Capture the cell that displays the provided text and extract its [X, Y] central coordinate. 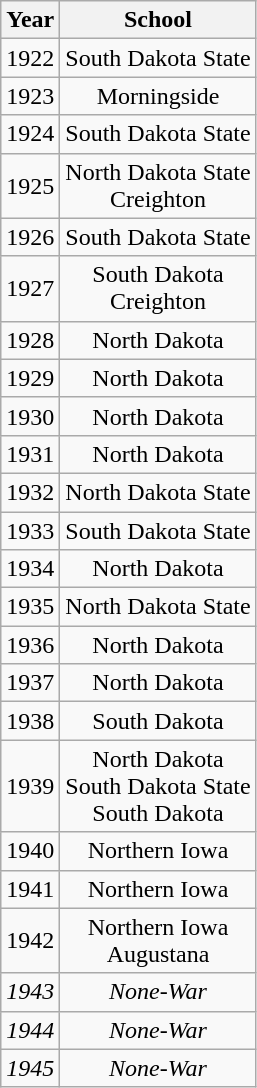
North DakotaSouth Dakota StateSouth Dakota [158, 786]
1925 [30, 186]
1939 [30, 786]
1929 [30, 378]
Northern IowaAugustana [158, 940]
1943 [30, 992]
1933 [30, 531]
South Dakota [158, 721]
1923 [30, 96]
1944 [30, 1030]
1940 [30, 851]
1924 [30, 134]
1932 [30, 492]
1922 [30, 58]
Morningside [158, 96]
North Dakota StateCreighton [158, 186]
1945 [30, 1068]
1936 [30, 645]
Year [30, 20]
1941 [30, 889]
1937 [30, 683]
South DakotaCreighton [158, 288]
1931 [30, 454]
1935 [30, 607]
1926 [30, 237]
1938 [30, 721]
School [158, 20]
1928 [30, 340]
1930 [30, 416]
1927 [30, 288]
1934 [30, 569]
1942 [30, 940]
